Determine the (x, y) coordinate at the center of the cell enclosing the given text.  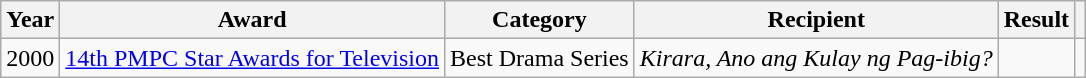
Award (252, 20)
Best Drama Series (540, 58)
Kirara, Ano ang Kulay ng Pag-ibig? (816, 58)
14th PMPC Star Awards for Television (252, 58)
Year (30, 20)
Category (540, 20)
Result (1036, 20)
Recipient (816, 20)
2000 (30, 58)
